For the text-containing cell, return its midpoint in (X, Y) coordinate format. 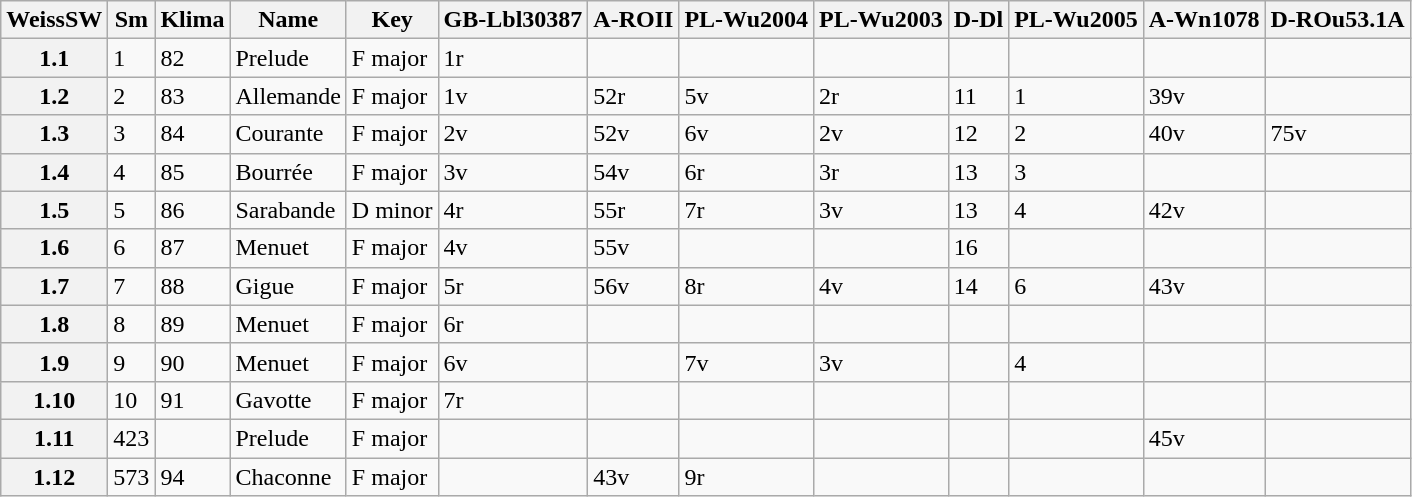
Name (288, 20)
84 (192, 134)
1.12 (54, 477)
A-Wn1078 (1204, 20)
42v (1204, 210)
54v (634, 172)
Bourrée (288, 172)
Gavotte (288, 400)
Courante (288, 134)
5 (132, 210)
7 (132, 286)
2r (882, 96)
1.1 (54, 58)
39v (1204, 96)
52v (634, 134)
1.7 (54, 286)
88 (192, 286)
423 (132, 438)
89 (192, 324)
GB-Lbl30387 (513, 20)
8 (132, 324)
55r (634, 210)
PL-Wu2005 (1076, 20)
7v (746, 362)
WeissSW (54, 20)
Key (392, 20)
Chaconne (288, 477)
1.6 (54, 248)
11 (978, 96)
5r (513, 286)
1.5 (54, 210)
45v (1204, 438)
82 (192, 58)
55v (634, 248)
Allemande (288, 96)
3r (882, 172)
10 (132, 400)
1.11 (54, 438)
16 (978, 248)
D-Dl (978, 20)
85 (192, 172)
D-ROu53.1A (1338, 20)
1.10 (54, 400)
90 (192, 362)
9 (132, 362)
Sarabande (288, 210)
1.3 (54, 134)
12 (978, 134)
Gigue (288, 286)
PL-Wu2004 (746, 20)
86 (192, 210)
1r (513, 58)
1.9 (54, 362)
1.8 (54, 324)
87 (192, 248)
Sm (132, 20)
9r (746, 477)
573 (132, 477)
8r (746, 286)
PL-Wu2003 (882, 20)
1.2 (54, 96)
94 (192, 477)
91 (192, 400)
1v (513, 96)
56v (634, 286)
1.4 (54, 172)
40v (1204, 134)
14 (978, 286)
A-ROII (634, 20)
5v (746, 96)
4r (513, 210)
83 (192, 96)
52r (634, 96)
D minor (392, 210)
Klima (192, 20)
75v (1338, 134)
